Detect which cell encompasses the target text, then output its [X, Y] center coordinate. 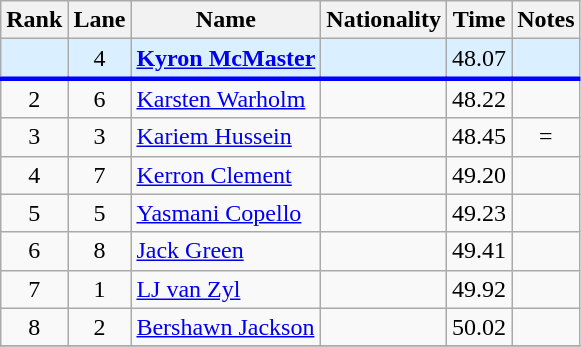
Bershawn Jackson [226, 327]
1 [100, 289]
Time [480, 20]
LJ van Zyl [226, 289]
49.23 [480, 213]
48.22 [480, 98]
= [546, 137]
Kerron Clement [226, 175]
Notes [546, 20]
Name [226, 20]
Lane [100, 20]
Kariem Hussein [226, 137]
Nationality [384, 20]
48.45 [480, 137]
Rank [34, 20]
50.02 [480, 327]
Kyron McMaster [226, 59]
49.20 [480, 175]
48.07 [480, 59]
49.41 [480, 251]
Yasmani Copello [226, 213]
49.92 [480, 289]
Karsten Warholm [226, 98]
Jack Green [226, 251]
